Output the (x, y) coordinate of the center of the cell containing the given text.  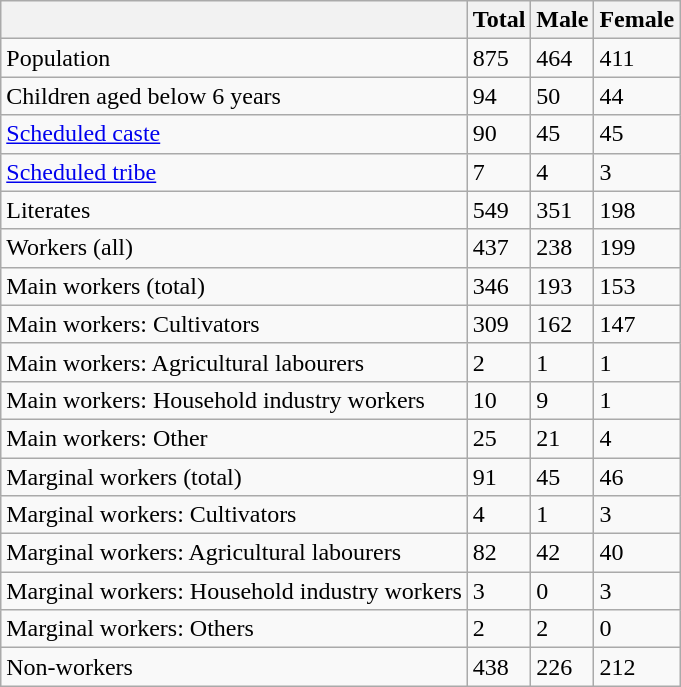
46 (637, 477)
Marginal workers (total) (234, 477)
162 (562, 324)
147 (637, 324)
44 (637, 96)
Literates (234, 210)
Scheduled tribe (234, 172)
9 (562, 400)
Main workers (total) (234, 286)
464 (562, 58)
309 (499, 324)
Marginal workers: Household industry workers (234, 591)
875 (499, 58)
Children aged below 6 years (234, 96)
10 (499, 400)
40 (637, 553)
Marginal workers: Agricultural labourers (234, 553)
50 (562, 96)
Scheduled caste (234, 134)
346 (499, 286)
21 (562, 438)
238 (562, 248)
438 (499, 667)
193 (562, 286)
94 (499, 96)
Population (234, 58)
82 (499, 553)
91 (499, 477)
Main workers: Cultivators (234, 324)
Main workers: Agricultural labourers (234, 362)
212 (637, 667)
Female (637, 20)
153 (637, 286)
411 (637, 58)
437 (499, 248)
Workers (all) (234, 248)
Marginal workers: Others (234, 629)
Main workers: Other (234, 438)
Non-workers (234, 667)
Total (499, 20)
198 (637, 210)
549 (499, 210)
42 (562, 553)
Marginal workers: Cultivators (234, 515)
Main workers: Household industry workers (234, 400)
7 (499, 172)
90 (499, 134)
Male (562, 20)
351 (562, 210)
25 (499, 438)
226 (562, 667)
199 (637, 248)
